Return the (x, y) coordinate for the center point of the cell that contains the specified text.  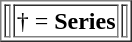
† = Series (66, 20)
